Search for the cell housing the specified text and yield its (X, Y) center coordinate. 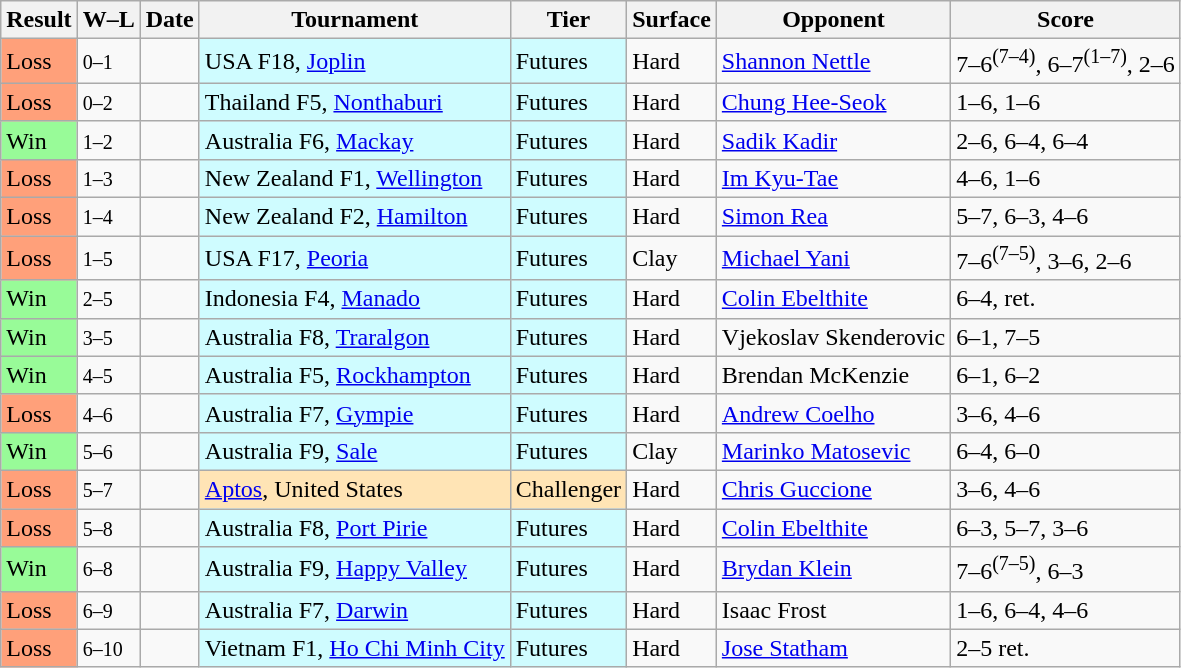
6–4, ret. (1066, 299)
Marinko Matosevic (833, 451)
New Zealand F2, Hamilton (354, 217)
1–6, 1–6 (1066, 102)
Tournament (354, 20)
Vietnam F1, Ho Chi Minh City (354, 648)
Simon Rea (833, 217)
Challenger (568, 489)
Australia F7, Gympie (354, 413)
Im Kyu-Tae (833, 178)
Tier (568, 20)
Aptos, United States (354, 489)
Australia F8, Port Pirie (354, 528)
7–6(7–5), 3–6, 2–6 (1066, 258)
6–8 (108, 570)
Score (1066, 20)
Australia F5, Rockhampton (354, 375)
2–6, 6–4, 6–4 (1066, 140)
Brendan McKenzie (833, 375)
6–1, 6–2 (1066, 375)
4–6 (108, 413)
4–6, 1–6 (1066, 178)
Opponent (833, 20)
1–4 (108, 217)
6–3, 5–7, 3–6 (1066, 528)
Chris Guccione (833, 489)
Andrew Coelho (833, 413)
Thailand F5, Nonthaburi (354, 102)
Shannon Nettle (833, 62)
6–10 (108, 648)
Jose Statham (833, 648)
Indonesia F4, Manado (354, 299)
W–L (108, 20)
0–2 (108, 102)
7–6(7–5), 6–3 (1066, 570)
3–5 (108, 337)
1–3 (108, 178)
Vjekoslav Skenderovic (833, 337)
Australia F6, Mackay (354, 140)
0–1 (108, 62)
1–6, 6–4, 4–6 (1066, 610)
Isaac Frost (833, 610)
Surface (672, 20)
Australia F8, Traralgon (354, 337)
Date (170, 20)
Brydan Klein (833, 570)
5–6 (108, 451)
4–5 (108, 375)
6–4, 6–0 (1066, 451)
Australia F7, Darwin (354, 610)
New Zealand F1, Wellington (354, 178)
2–5 ret. (1066, 648)
Australia F9, Sale (354, 451)
USA F17, Peoria (354, 258)
5–7, 6–3, 4–6 (1066, 217)
Result (39, 20)
Sadik Kadir (833, 140)
Australia F9, Happy Valley (354, 570)
5–7 (108, 489)
5–8 (108, 528)
1–5 (108, 258)
6–1, 7–5 (1066, 337)
6–9 (108, 610)
1–2 (108, 140)
Michael Yani (833, 258)
2–5 (108, 299)
Chung Hee-Seok (833, 102)
USA F18, Joplin (354, 62)
7–6(7–4), 6–7(1–7), 2–6 (1066, 62)
